Locate the cell with the specified text and output its [X, Y] center coordinate. 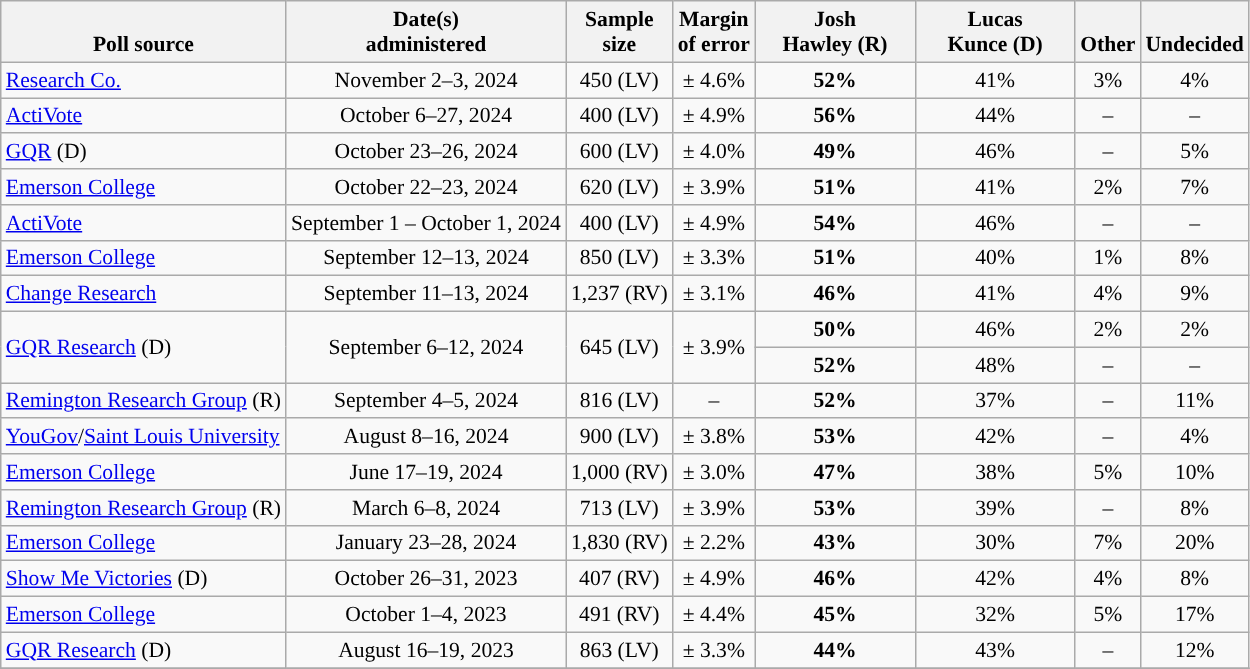
600 (LV) [620, 152]
Samplesize [620, 32]
50% [835, 330]
713 (LV) [620, 508]
1% [1108, 258]
1,000 (RV) [620, 472]
863 (LV) [620, 650]
45% [835, 615]
39% [995, 508]
September 12–13, 2024 [426, 258]
1,830 (RV) [620, 543]
Poll source [144, 32]
± 4.6% [714, 80]
56% [835, 116]
± 3.1% [714, 294]
October 26–31, 2023 [426, 579]
17% [1194, 615]
11% [1194, 401]
October 6–27, 2024 [426, 116]
30% [995, 543]
August 8–16, 2024 [426, 437]
Change Research [144, 294]
October 22–23, 2024 [426, 187]
November 2–3, 2024 [426, 80]
20% [1194, 543]
620 (LV) [620, 187]
3% [1108, 80]
49% [835, 152]
32% [995, 615]
± 3.8% [714, 437]
816 (LV) [620, 401]
August 16–19, 2023 [426, 650]
900 (LV) [620, 437]
GQR (D) [144, 152]
645 (LV) [620, 348]
March 6–8, 2024 [426, 508]
48% [995, 365]
9% [1194, 294]
September 11–13, 2024 [426, 294]
June 17–19, 2024 [426, 472]
40% [995, 258]
± 2.2% [714, 543]
1,237 (RV) [620, 294]
Show Me Victories (D) [144, 579]
37% [995, 401]
± 4.4% [714, 615]
407 (RV) [620, 579]
Marginof error [714, 32]
January 23–28, 2024 [426, 543]
38% [995, 472]
Other [1108, 32]
Undecided [1194, 32]
LucasKunce (D) [995, 32]
491 (RV) [620, 615]
± 3.0% [714, 472]
54% [835, 223]
September 6–12, 2024 [426, 348]
Date(s)administered [426, 32]
± 4.0% [714, 152]
September 1 – October 1, 2024 [426, 223]
October 23–26, 2024 [426, 152]
Research Co. [144, 80]
JoshHawley (R) [835, 32]
12% [1194, 650]
450 (LV) [620, 80]
10% [1194, 472]
October 1–4, 2023 [426, 615]
YouGov/Saint Louis University [144, 437]
September 4–5, 2024 [426, 401]
47% [835, 472]
850 (LV) [620, 258]
